Locate the cell with the specified text and output its [x, y] center coordinate. 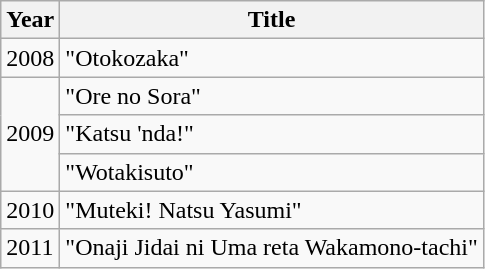
"Wotakisuto" [272, 172]
"Ore no Sora" [272, 96]
"Muteki! Natsu Yasumi" [272, 210]
Year [30, 20]
2011 [30, 248]
Title [272, 20]
"Katsu 'nda!" [272, 134]
"Onaji Jidai ni Uma reta Wakamono-tachi" [272, 248]
2008 [30, 58]
2010 [30, 210]
"Otokozaka" [272, 58]
2009 [30, 134]
